Determine the [x, y] coordinate at the center of the cell enclosing the given text.  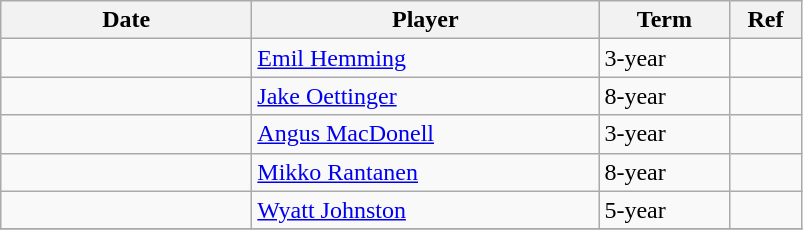
Jake Oettinger [426, 96]
Angus MacDonell [426, 134]
Wyatt Johnston [426, 210]
Ref [766, 20]
Player [426, 20]
Mikko Rantanen [426, 172]
Emil Hemming [426, 58]
5-year [664, 210]
Term [664, 20]
Date [126, 20]
